Identify which cell holds the provided text, then report its [X, Y] central coordinate. 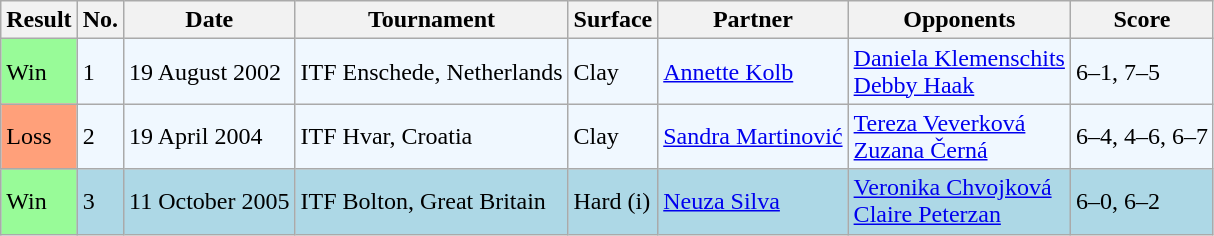
11 October 2005 [210, 202]
ITF Enschede, Netherlands [432, 72]
Daniela Klemenschits Debby Haak [959, 72]
6–1, 7–5 [1142, 72]
19 April 2004 [210, 136]
Partner [753, 20]
Sandra Martinović [753, 136]
1 [100, 72]
2 [100, 136]
Loss [39, 136]
3 [100, 202]
Date [210, 20]
ITF Bolton, Great Britain [432, 202]
Opponents [959, 20]
19 August 2002 [210, 72]
6–0, 6–2 [1142, 202]
Hard (i) [613, 202]
Tournament [432, 20]
No. [100, 20]
Annette Kolb [753, 72]
6–4, 4–6, 6–7 [1142, 136]
Tereza Veverková Zuzana Černá [959, 136]
Score [1142, 20]
Veronika Chvojková Claire Peterzan [959, 202]
Neuza Silva [753, 202]
Surface [613, 20]
Result [39, 20]
ITF Hvar, Croatia [432, 136]
